Scan for the cell matching the given text and deliver its (x, y) coordinate at center. 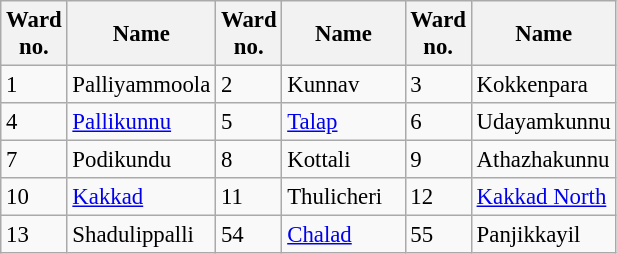
6 (438, 122)
Shadulippalli (142, 235)
7 (34, 160)
5 (249, 122)
Kunnav (344, 85)
Udayamkunnu (544, 122)
54 (249, 235)
Pallikunnu (142, 122)
Talap (344, 122)
3 (438, 85)
11 (249, 197)
Kokkenpara (544, 85)
10 (34, 197)
Kakkad (142, 197)
12 (438, 197)
Podikundu (142, 160)
1 (34, 85)
Thulicheri (344, 197)
55 (438, 235)
Kottali (344, 160)
9 (438, 160)
4 (34, 122)
Athazhakunnu (544, 160)
Palliyammoola (142, 85)
Kakkad North (544, 197)
8 (249, 160)
13 (34, 235)
2 (249, 85)
Panjikkayil (544, 235)
Chalad (344, 235)
